Capture the cell that displays the provided text and extract its [X, Y] central coordinate. 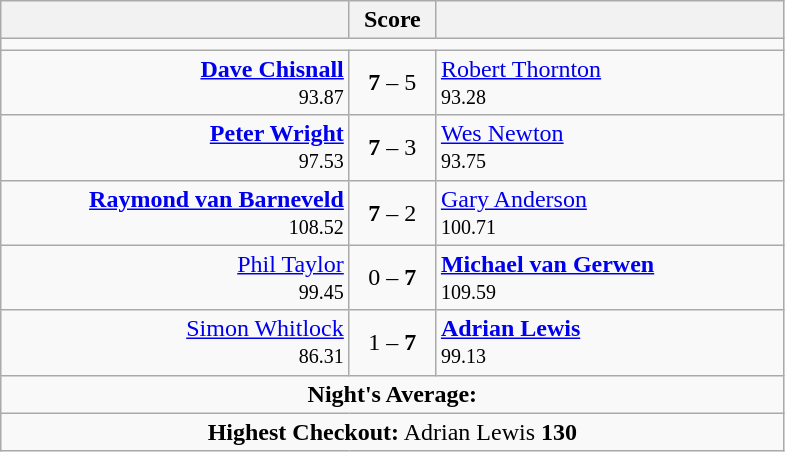
1 – 7 [392, 342]
Simon Whitlock 86.31 [176, 342]
Dave Chisnall 93.87 [176, 82]
Peter Wright 97.53 [176, 148]
Highest Checkout: Adrian Lewis 130 [392, 432]
7 – 2 [392, 212]
Gary Anderson 100.71 [610, 212]
Michael van Gerwen 109.59 [610, 278]
7 – 3 [392, 148]
0 – 7 [392, 278]
Adrian Lewis 99.13 [610, 342]
Robert Thornton 93.28 [610, 82]
Raymond van Barneveld 108.52 [176, 212]
Night's Average: [392, 394]
Phil Taylor 99.45 [176, 278]
7 – 5 [392, 82]
Wes Newton 93.75 [610, 148]
Score [392, 20]
